Capture the cell that displays the provided text and extract its [x, y] central coordinate. 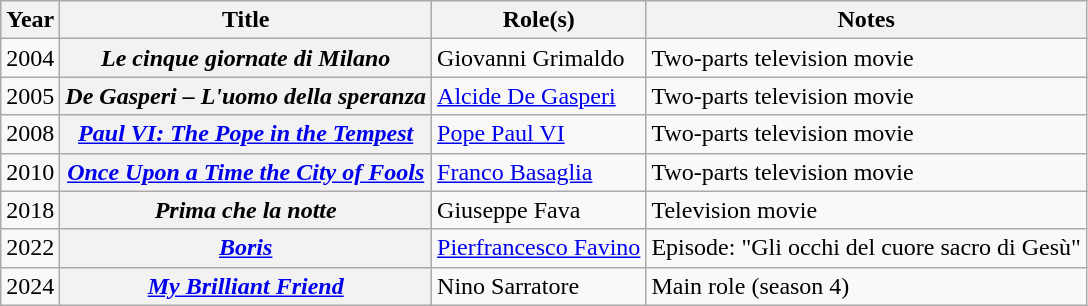
Giovanni Grimaldo [539, 58]
Franco Basaglia [539, 172]
2022 [30, 248]
Role(s) [539, 20]
Notes [866, 20]
2018 [30, 210]
Main role (season 4) [866, 286]
2008 [30, 134]
2024 [30, 286]
De Gasperi – L'uomo della speranza [246, 96]
Once Upon a Time the City of Fools [246, 172]
Pope Paul VI [539, 134]
Title [246, 20]
Prima che la notte [246, 210]
Giuseppe Fava [539, 210]
Television movie [866, 210]
Year [30, 20]
Boris [246, 248]
Nino Sarratore [539, 286]
Le cinque giornate di Milano [246, 58]
Episode: "Gli occhi del cuore sacro di Gesù" [866, 248]
Paul VI: The Pope in the Tempest [246, 134]
Pierfrancesco Favino [539, 248]
2004 [30, 58]
2005 [30, 96]
My Brilliant Friend [246, 286]
Alcide De Gasperi [539, 96]
2010 [30, 172]
